Find where the given text appears and provide that cell's center as (x, y) coordinate. 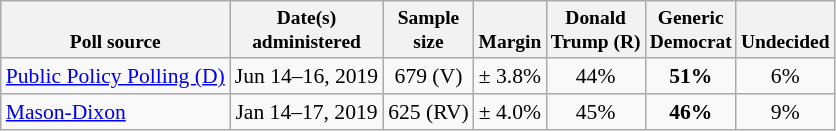
GenericDemocrat (690, 30)
6% (785, 76)
Poll source (116, 30)
51% (690, 76)
625 (RV) (428, 112)
DonaldTrump (R) (596, 30)
Jun 14–16, 2019 (306, 76)
Jan 14–17, 2019 (306, 112)
Public Policy Polling (D) (116, 76)
Undecided (785, 30)
45% (596, 112)
44% (596, 76)
Date(s)administered (306, 30)
± 3.8% (510, 76)
679 (V) (428, 76)
Samplesize (428, 30)
± 4.0% (510, 112)
9% (785, 112)
Margin (510, 30)
Mason-Dixon (116, 112)
46% (690, 112)
